Capture the cell that displays the provided text and extract its [X, Y] central coordinate. 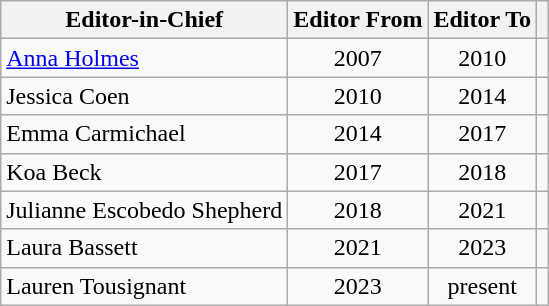
present [482, 286]
Laura Bassett [144, 248]
Lauren Tousignant [144, 286]
Koa Beck [144, 172]
2007 [358, 58]
Editor-in-Chief [144, 20]
Julianne Escobedo Shepherd [144, 210]
Jessica Coen [144, 96]
Editor To [482, 20]
Emma Carmichael [144, 134]
Anna Holmes [144, 58]
Editor From [358, 20]
